Output the [x, y] coordinate of the center of the cell containing the given text.  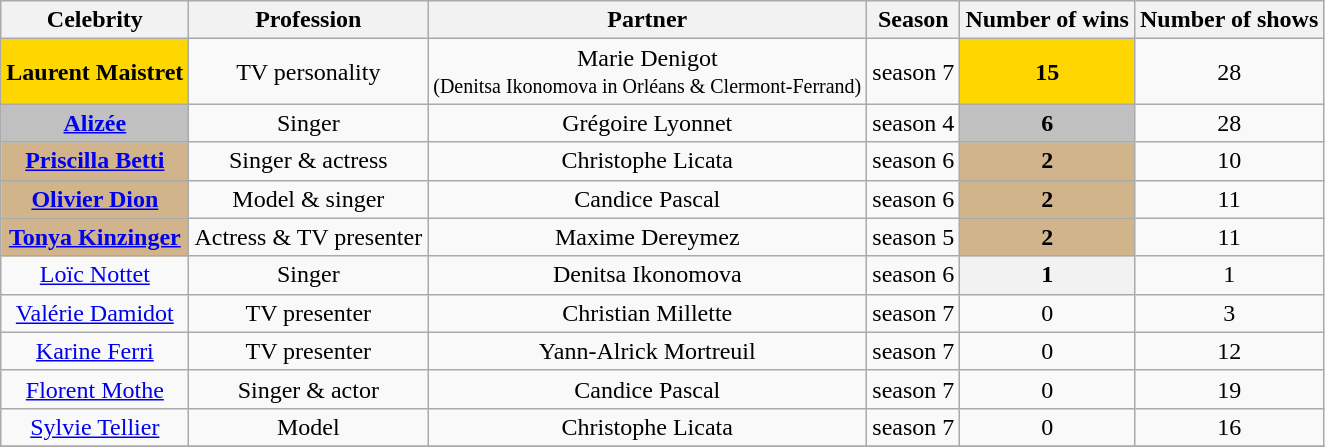
Model & singer [308, 199]
Olivier Dion [95, 199]
10 [1228, 161]
season 4 [914, 123]
Maxime Dereymez [648, 237]
Grégoire Lyonnet [648, 123]
Laurent Maistret [95, 72]
Number of wins [1048, 20]
3 [1228, 313]
15 [1048, 72]
12 [1228, 351]
Profession [308, 20]
Florent Mothe [95, 389]
Season [914, 20]
Number of shows [1228, 20]
Singer & actor [308, 389]
Alizée [95, 123]
Valérie Damidot [95, 313]
Marie Denigot(Denitsa Ikonomova in Orléans & Clermont-Ferrand) [648, 72]
Celebrity [95, 20]
Tonya Kinzinger [95, 237]
TV personality [308, 72]
Denitsa Ikonomova [648, 275]
19 [1228, 389]
Karine Ferri [95, 351]
Christian Millette [648, 313]
Actress & TV presenter [308, 237]
Singer & actress [308, 161]
Loïc Nottet [95, 275]
Model [308, 427]
Partner [648, 20]
Sylvie Tellier [95, 427]
season 5 [914, 237]
16 [1228, 427]
Priscilla Betti [95, 161]
Yann-Alrick Mortreuil [648, 351]
6 [1048, 123]
